Pinpoint the cell where the given text exists, returning its [x, y] midpoint coordinate. 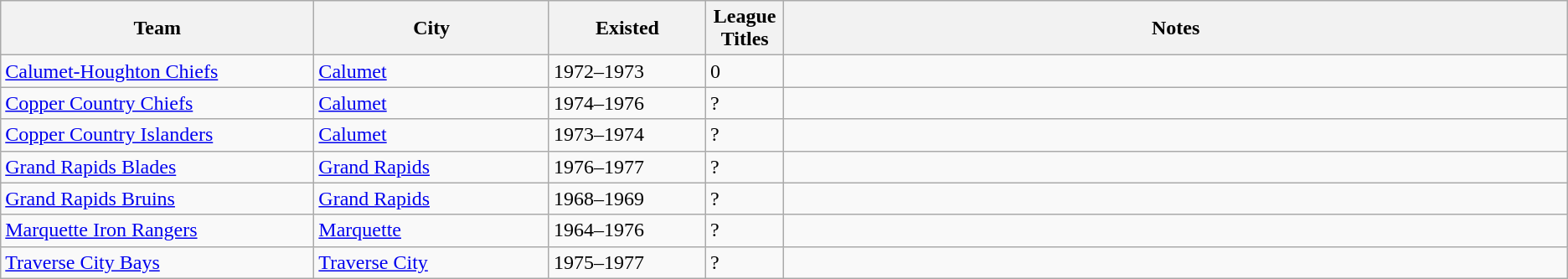
Marquette [432, 230]
Existed [627, 28]
Notes [1176, 28]
Grand Rapids Blades [157, 167]
Traverse City [432, 262]
Copper Country Chiefs [157, 103]
1976–1977 [627, 167]
1972–1973 [627, 71]
0 [745, 71]
Traverse City Bays [157, 262]
Copper Country Islanders [157, 135]
Team [157, 28]
1975–1977 [627, 262]
League Titles [745, 28]
1973–1974 [627, 135]
1974–1976 [627, 103]
1968–1969 [627, 199]
Marquette Iron Rangers [157, 230]
Grand Rapids Bruins [157, 199]
City [432, 28]
1964–1976 [627, 230]
Calumet-Houghton Chiefs [157, 71]
